Determine the (x, y) coordinate at the center of the cell enclosing the given text.  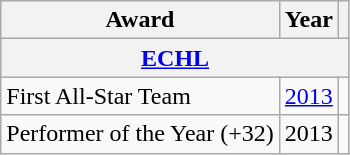
Year (308, 20)
Award (140, 20)
First All-Star Team (140, 96)
Performer of the Year (+32) (140, 134)
ECHL (176, 58)
